Detect which cell encompasses the target text, then output its (X, Y) center coordinate. 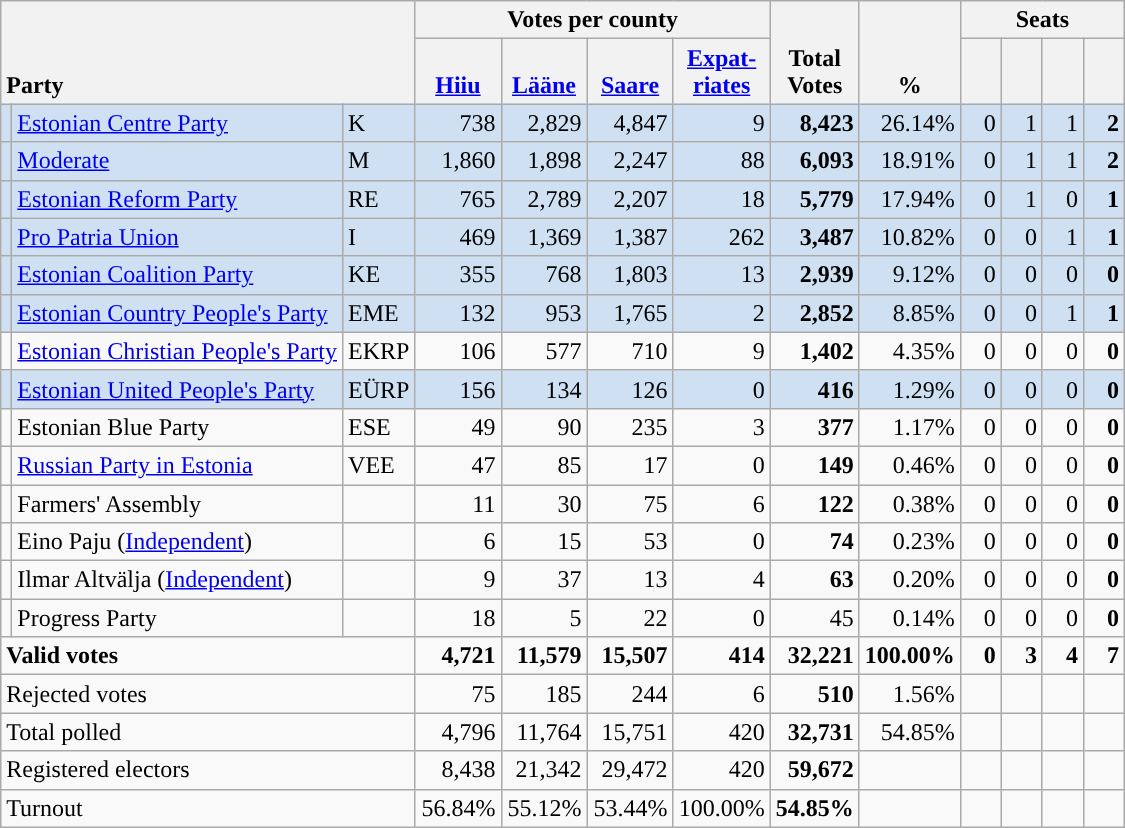
126 (630, 389)
15,507 (630, 656)
Expat- riates (722, 72)
85 (544, 465)
Estonian Centre Party (178, 123)
Estonian United People's Party (178, 389)
355 (458, 275)
4,847 (630, 123)
RE (379, 199)
11,764 (544, 732)
Turnout (208, 808)
0.14% (910, 618)
738 (458, 123)
Hiiu (458, 72)
49 (458, 427)
11 (458, 503)
6,093 (814, 161)
416 (814, 389)
235 (630, 427)
469 (458, 237)
377 (814, 427)
53.44% (630, 808)
Total polled (208, 732)
Party (208, 52)
262 (722, 237)
32,221 (814, 656)
1,369 (544, 237)
Pro Patria Union (178, 237)
8.85% (910, 313)
2,852 (814, 313)
Farmers' Assembly (178, 503)
1,765 (630, 313)
Estonian Reform Party (178, 199)
45 (814, 618)
90 (544, 427)
% (910, 52)
4,721 (458, 656)
53 (630, 542)
Seats (1042, 20)
VEE (379, 465)
156 (458, 389)
185 (544, 694)
9.12% (910, 275)
149 (814, 465)
Eino Paju (Independent) (178, 542)
134 (544, 389)
Estonian Christian People's Party (178, 351)
0.20% (910, 580)
414 (722, 656)
3,487 (814, 237)
Estonian Blue Party (178, 427)
18.91% (910, 161)
1.56% (910, 694)
510 (814, 694)
55.12% (544, 808)
0.23% (910, 542)
1,898 (544, 161)
17 (630, 465)
Estonian Coalition Party (178, 275)
Valid votes (208, 656)
30 (544, 503)
15 (544, 542)
577 (544, 351)
47 (458, 465)
2,789 (544, 199)
0.46% (910, 465)
37 (544, 580)
26.14% (910, 123)
122 (814, 503)
22 (630, 618)
Ilmar Altvälja (Independent) (178, 580)
29,472 (630, 770)
768 (544, 275)
17.94% (910, 199)
7 (1104, 656)
74 (814, 542)
EKRP (379, 351)
765 (458, 199)
EÜRP (379, 389)
0.38% (910, 503)
8,438 (458, 770)
2,207 (630, 199)
10.82% (910, 237)
K (379, 123)
132 (458, 313)
21,342 (544, 770)
Estonian Country People's Party (178, 313)
1.17% (910, 427)
953 (544, 313)
63 (814, 580)
Rejected votes (208, 694)
1,402 (814, 351)
I (379, 237)
15,751 (630, 732)
59,672 (814, 770)
2,829 (544, 123)
2,939 (814, 275)
244 (630, 694)
4,796 (458, 732)
Russian Party in Estonia (178, 465)
EME (379, 313)
Lääne (544, 72)
KE (379, 275)
106 (458, 351)
11,579 (544, 656)
Moderate (178, 161)
1,387 (630, 237)
1.29% (910, 389)
Registered electors (208, 770)
Progress Party (178, 618)
Votes per county (592, 20)
710 (630, 351)
Saare (630, 72)
4.35% (910, 351)
ESE (379, 427)
1,860 (458, 161)
8,423 (814, 123)
1,803 (630, 275)
Total Votes (814, 52)
M (379, 161)
56.84% (458, 808)
32,731 (814, 732)
2,247 (630, 161)
88 (722, 161)
5,779 (814, 199)
5 (544, 618)
